Locate the cell with the specified text and output its (X, Y) center coordinate. 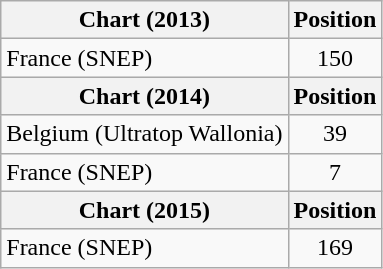
7 (335, 172)
Chart (2015) (144, 210)
Chart (2014) (144, 96)
Belgium (Ultratop Wallonia) (144, 134)
150 (335, 58)
Chart (2013) (144, 20)
169 (335, 248)
39 (335, 134)
